Identify which cell holds the provided text, then report its [X, Y] central coordinate. 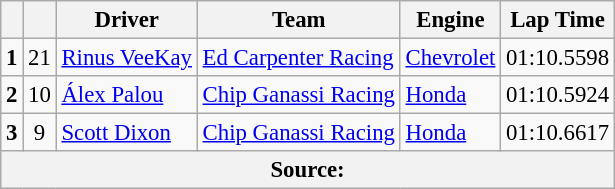
3 [12, 133]
01:10.6617 [558, 133]
Ed Carpenter Racing [298, 58]
9 [40, 133]
21 [40, 58]
Rinus VeeKay [126, 58]
01:10.5924 [558, 95]
Source: [308, 170]
Scott Dixon [126, 133]
Chevrolet [450, 58]
Driver [126, 20]
Team [298, 20]
10 [40, 95]
Engine [450, 20]
Álex Palou [126, 95]
2 [12, 95]
1 [12, 58]
01:10.5598 [558, 58]
Lap Time [558, 20]
